Scan for the cell matching the given text and deliver its (x, y) coordinate at center. 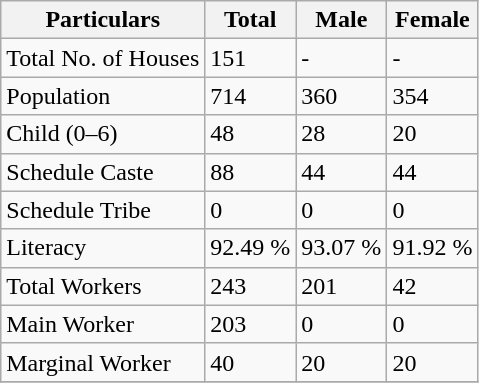
Total Workers (103, 286)
Female (432, 20)
243 (250, 286)
354 (432, 96)
40 (250, 362)
93.07 % (342, 248)
Population (103, 96)
Schedule Caste (103, 172)
Schedule Tribe (103, 210)
28 (342, 134)
Literacy (103, 248)
42 (432, 286)
Child (0–6) (103, 134)
Total (250, 20)
203 (250, 324)
Marginal Worker (103, 362)
48 (250, 134)
92.49 % (250, 248)
Total No. of Houses (103, 58)
Main Worker (103, 324)
360 (342, 96)
714 (250, 96)
151 (250, 58)
Particulars (103, 20)
88 (250, 172)
91.92 % (432, 248)
Male (342, 20)
201 (342, 286)
